For the text-containing cell, return its midpoint in (x, y) coordinate format. 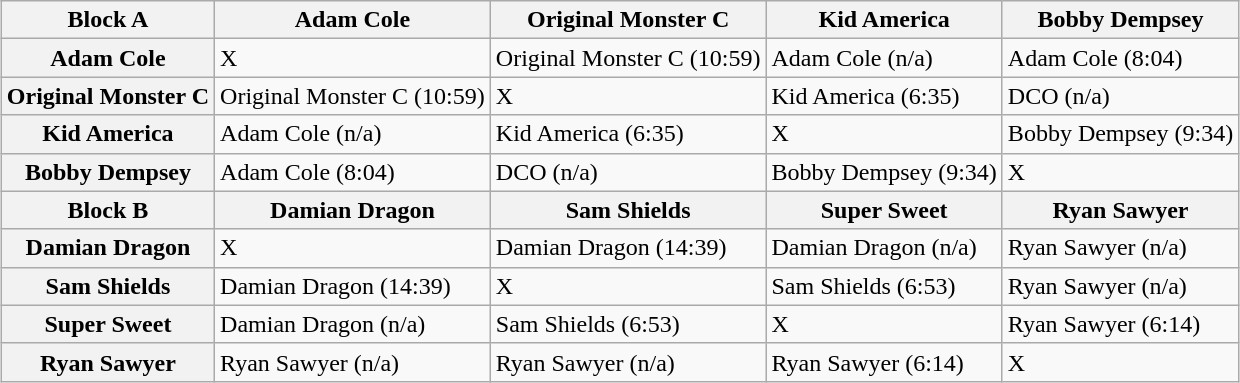
Block B (108, 210)
Block A (108, 20)
